Pinpoint the cell where the given text exists, returning its [X, Y] midpoint coordinate. 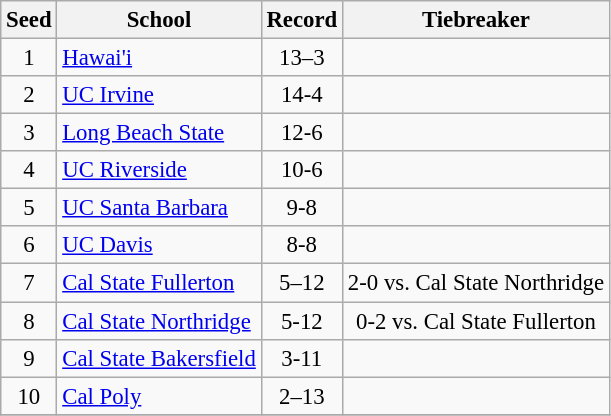
UC Santa Barbara [159, 208]
3-11 [302, 358]
1 [29, 58]
10 [29, 396]
Seed [29, 20]
9-8 [302, 208]
6 [29, 245]
0-2 vs. Cal State Fullerton [476, 321]
School [159, 20]
2-0 vs. Cal State Northridge [476, 283]
UC Irvine [159, 95]
12-6 [302, 133]
2 [29, 95]
8-8 [302, 245]
10-6 [302, 170]
Cal State Fullerton [159, 283]
Record [302, 20]
9 [29, 358]
Cal State Bakersfield [159, 358]
5 [29, 208]
7 [29, 283]
2–13 [302, 396]
4 [29, 170]
Long Beach State [159, 133]
13–3 [302, 58]
Hawai'i [159, 58]
Cal State Northridge [159, 321]
14-4 [302, 95]
Cal Poly [159, 396]
UC Riverside [159, 170]
8 [29, 321]
UC Davis [159, 245]
3 [29, 133]
5-12 [302, 321]
Tiebreaker [476, 20]
5–12 [302, 283]
